For the text-containing cell, return its midpoint in [x, y] coordinate format. 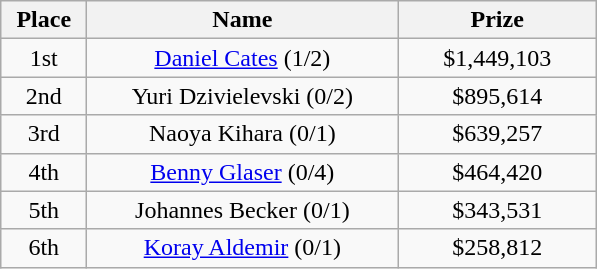
Name [242, 20]
6th [44, 248]
1st [44, 58]
$258,812 [498, 248]
$464,420 [498, 172]
Benny Glaser (0/4) [242, 172]
$895,614 [498, 96]
Johannes Becker (0/1) [242, 210]
4th [44, 172]
5th [44, 210]
Place [44, 20]
Daniel Cates (1/2) [242, 58]
$343,531 [498, 210]
Koray Aldemir (0/1) [242, 248]
2nd [44, 96]
Yuri Dzivielevski (0/2) [242, 96]
$1,449,103 [498, 58]
3rd [44, 134]
Naoya Kihara (0/1) [242, 134]
$639,257 [498, 134]
Prize [498, 20]
